Return the [x, y] coordinate for the center point of the cell that contains the specified text.  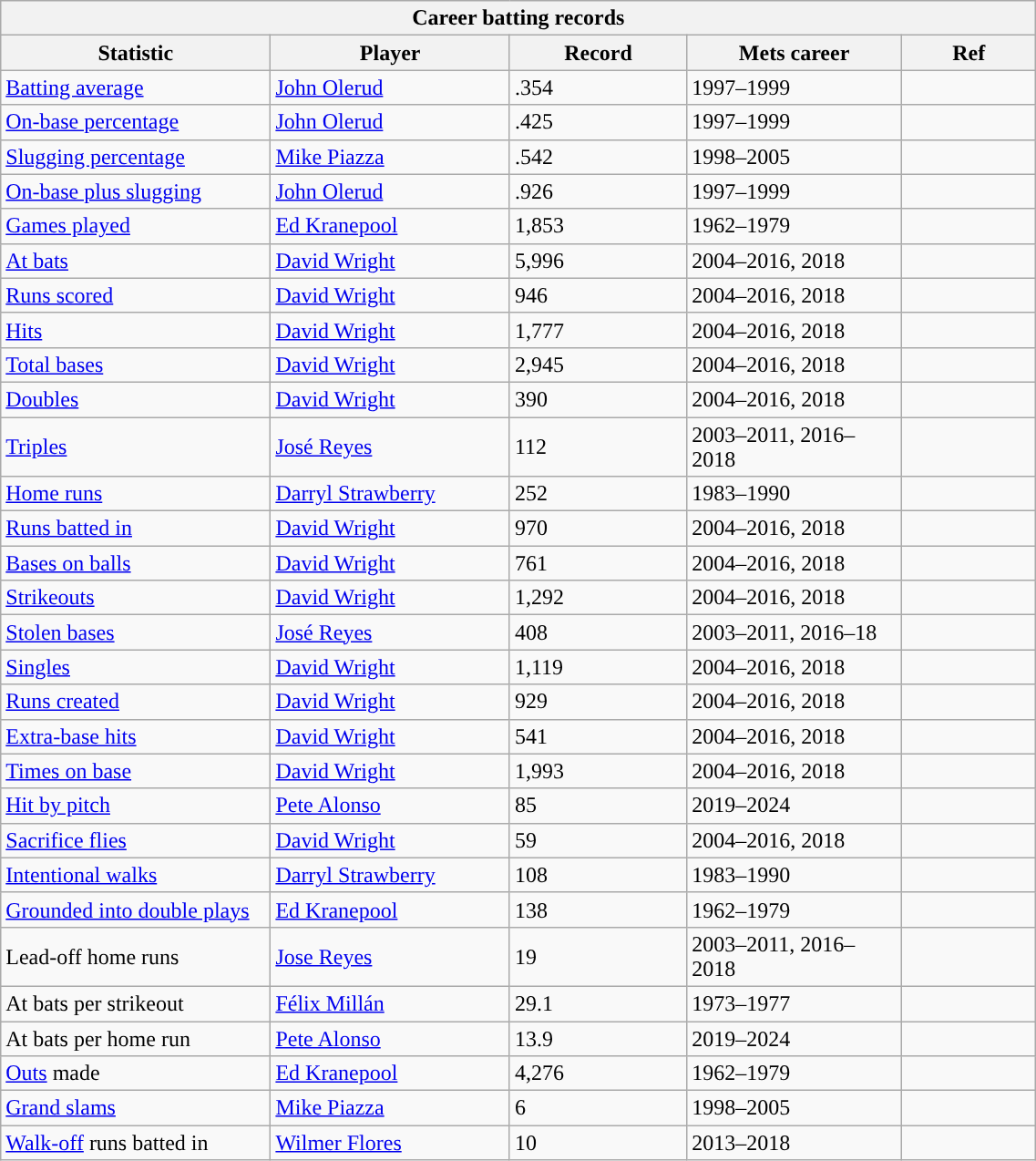
408 [598, 632]
2,945 [598, 365]
Outs made [136, 1074]
Games played [136, 226]
761 [598, 563]
1,993 [598, 771]
Sacrifice flies [136, 840]
.425 [598, 122]
Runs batted in [136, 529]
Ref [968, 53]
Slugging percentage [136, 157]
1,119 [598, 667]
390 [598, 399]
Strikeouts [136, 598]
29.1 [598, 1003]
10 [598, 1143]
Runs created [136, 702]
Career batting records [518, 18]
1,777 [598, 330]
Singles [136, 667]
Player [390, 53]
Stolen bases [136, 632]
6 [598, 1108]
541 [598, 736]
1,853 [598, 226]
Félix Millán [390, 1003]
Walk-off runs batted in [136, 1143]
Hit by pitch [136, 806]
2013–2018 [795, 1143]
5,996 [598, 261]
1,292 [598, 598]
Intentional walks [136, 875]
On-base percentage [136, 122]
.354 [598, 87]
On-base plus slugging [136, 191]
Hits [136, 330]
At bats per home run [136, 1038]
Mets career [795, 53]
Wilmer Flores [390, 1143]
Home runs [136, 494]
Triples [136, 447]
At bats per strikeout [136, 1003]
970 [598, 529]
Bases on balls [136, 563]
19 [598, 957]
4,276 [598, 1074]
Statistic [136, 53]
108 [598, 875]
13.9 [598, 1038]
Runs scored [136, 295]
.542 [598, 157]
Jose Reyes [390, 957]
Grand slams [136, 1108]
Record [598, 53]
59 [598, 840]
85 [598, 806]
Lead-off home runs [136, 957]
112 [598, 447]
252 [598, 494]
2003–2011, 2016–18 [795, 632]
Batting average [136, 87]
138 [598, 909]
Times on base [136, 771]
Total bases [136, 365]
946 [598, 295]
.926 [598, 191]
At bats [136, 261]
Doubles [136, 399]
1973–1977 [795, 1003]
Grounded into double plays [136, 909]
929 [598, 702]
Extra-base hits [136, 736]
